Return [X, Y] of the center of cell containing provided text 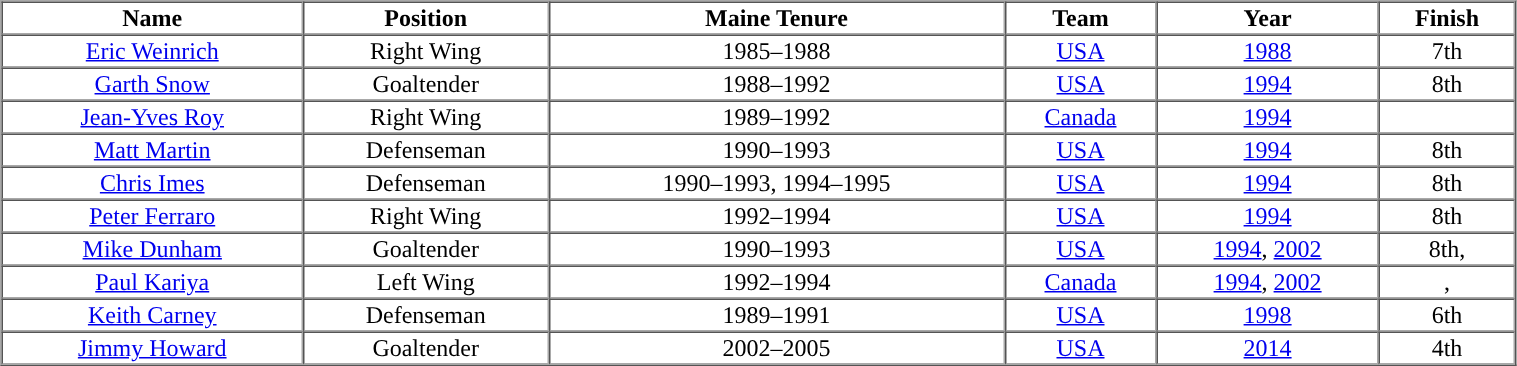
Keith Carney [152, 314]
1989–1992 [776, 116]
Garth Snow [152, 84]
Peter Ferraro [152, 216]
Chris Imes [152, 182]
2002–2005 [776, 348]
1990–1993, 1994–1995 [776, 182]
8th, [1448, 248]
4th [1448, 348]
Paul Kariya [152, 282]
Matt Martin [152, 150]
Team [1081, 18]
7th [1448, 50]
1985–1988 [776, 50]
6th [1448, 314]
Finish [1448, 18]
1989–1991 [776, 314]
2014 [1267, 348]
1998 [1267, 314]
Jean-Yves Roy [152, 116]
Eric Weinrich [152, 50]
, [1448, 282]
Maine Tenure [776, 18]
Position [426, 18]
Name [152, 18]
1988–1992 [776, 84]
1988 [1267, 50]
Jimmy Howard [152, 348]
Left Wing [426, 282]
Mike Dunham [152, 248]
Year [1267, 18]
